Extract the [x, y] coordinate from the center of the cell holding the provided text.  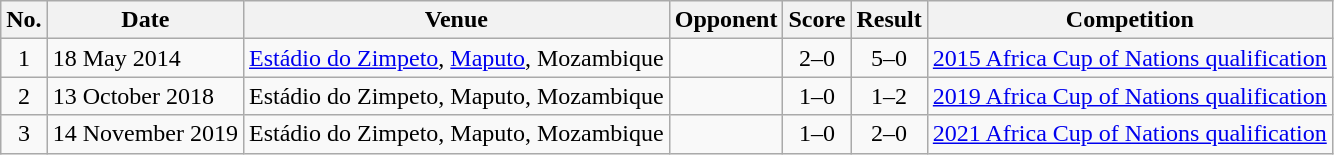
2021 Africa Cup of Nations qualification [1130, 134]
2019 Africa Cup of Nations qualification [1130, 96]
2015 Africa Cup of Nations qualification [1130, 58]
14 November 2019 [145, 134]
Date [145, 20]
2 [24, 96]
1–2 [889, 96]
Venue [457, 20]
Result [889, 20]
3 [24, 134]
1 [24, 58]
Competition [1130, 20]
No. [24, 20]
18 May 2014 [145, 58]
5–0 [889, 58]
Opponent [726, 20]
Score [817, 20]
13 October 2018 [145, 96]
